For the text-containing cell, return its midpoint in [X, Y] coordinate format. 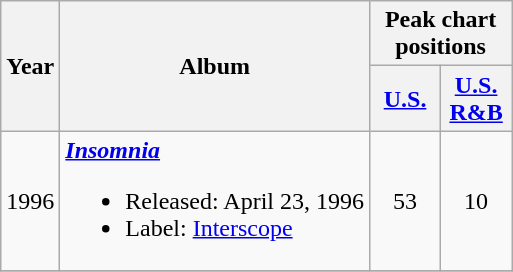
10 [476, 201]
Year [30, 66]
InsomniaReleased: April 23, 1996Label: Interscope [215, 201]
U.S. R&B [476, 98]
1996 [30, 201]
Album [215, 66]
53 [406, 201]
U.S. [406, 98]
Peak chart positions [441, 34]
